Return the [x, y] coordinate for the center point of the cell that contains the specified text.  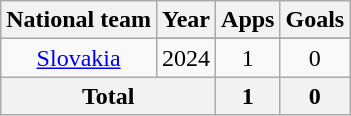
Year [186, 20]
2024 [186, 58]
Slovakia [79, 58]
Total [108, 96]
Apps [248, 20]
National team [79, 20]
Goals [315, 20]
